Capture the cell that displays the provided text and extract its (x, y) central coordinate. 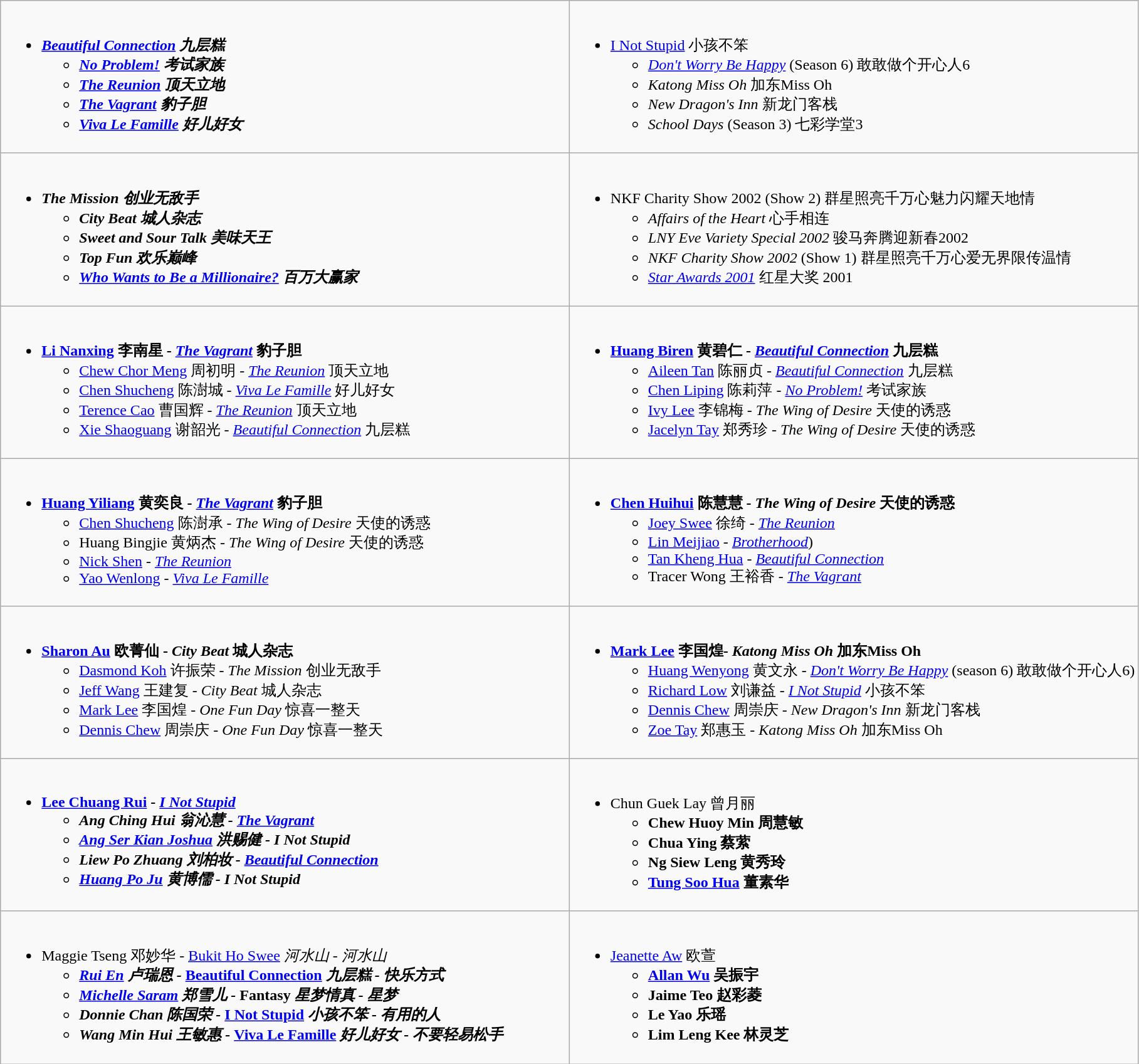
I Not Stupid 小孩不笨Don't Worry Be Happy (Season 6) 敢敢做个开心人6Katong Miss Oh 加东Miss OhNew Dragon's Inn 新龙门客栈School Days (Season 3) 七彩学堂3 (854, 77)
Jeanette Aw 欧萱Allan Wu 吴振宇Jaime Teo 赵彩菱Le Yao 乐瑶Lim Leng Kee 林灵芝 (854, 988)
Chun Guek Lay 曾月丽Chew Huoy Min 周慧敏Chua Ying 蔡萦Ng Siew Leng 黄秀玲Tung Soo Hua 董素华 (854, 835)
The Mission 创业无敌手City Beat 城人杂志Sweet and Sour Talk 美味天王Top Fun 欢乐巅峰Who Wants to Be a Millionaire? 百万大赢家 (285, 229)
Beautiful Connection 九层糕No Problem! 考试家族The Reunion 顶天立地The Vagrant 豹子胆Viva Le Famille 好儿好女 (285, 77)
